From the cell containing the given text, extract its center point as [X, Y] coordinate. 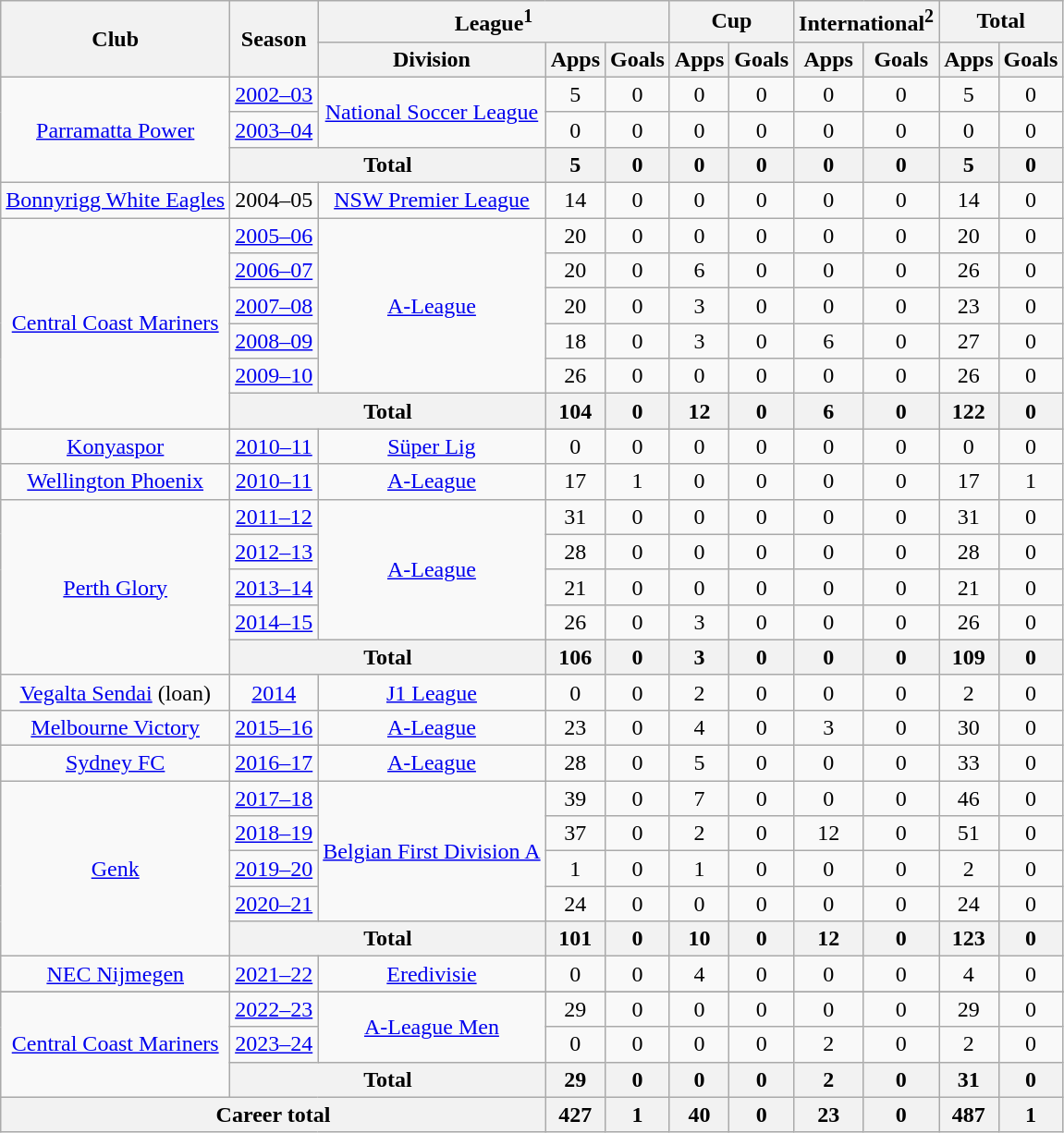
2014–15 [274, 622]
Career total [274, 1115]
2021–22 [274, 974]
2019–20 [274, 869]
51 [969, 834]
122 [969, 411]
123 [969, 939]
Genk [116, 869]
33 [969, 763]
Vegalta Sendai (loan) [116, 692]
Melbourne Victory [116, 727]
2017–18 [274, 798]
Eredivisie [432, 974]
Perth Glory [116, 587]
International2 [867, 22]
Bonnyrigg White Eagles [116, 201]
Süper Lig [432, 446]
7 [699, 798]
2023–24 [274, 1044]
NEC Nijmegen [116, 974]
2015–16 [274, 727]
Konyaspor [116, 446]
Parramatta Power [116, 129]
27 [969, 341]
Division [432, 59]
J1 League [432, 692]
2014 [274, 692]
2002–03 [274, 94]
2012–13 [274, 552]
National Soccer League [432, 112]
2011–12 [274, 517]
40 [699, 1115]
Cup [731, 22]
18 [575, 341]
2006–07 [274, 271]
Wellington Phoenix [116, 481]
Sydney FC [116, 763]
109 [969, 657]
2003–04 [274, 129]
2013–14 [274, 587]
2022–23 [274, 1009]
Belgian First Division A [432, 851]
30 [969, 727]
2018–19 [274, 834]
2008–09 [274, 341]
2020–21 [274, 904]
A-League Men [432, 1027]
487 [969, 1115]
101 [575, 939]
37 [575, 834]
2016–17 [274, 763]
Season [274, 39]
NSW Premier League [432, 201]
League1 [494, 22]
2007–08 [274, 306]
2005–06 [274, 236]
427 [575, 1115]
2004–05 [274, 201]
46 [969, 798]
Club [116, 39]
39 [575, 798]
10 [699, 939]
2009–10 [274, 376]
106 [575, 657]
104 [575, 411]
